Identify which cell holds the provided text, then report its [x, y] central coordinate. 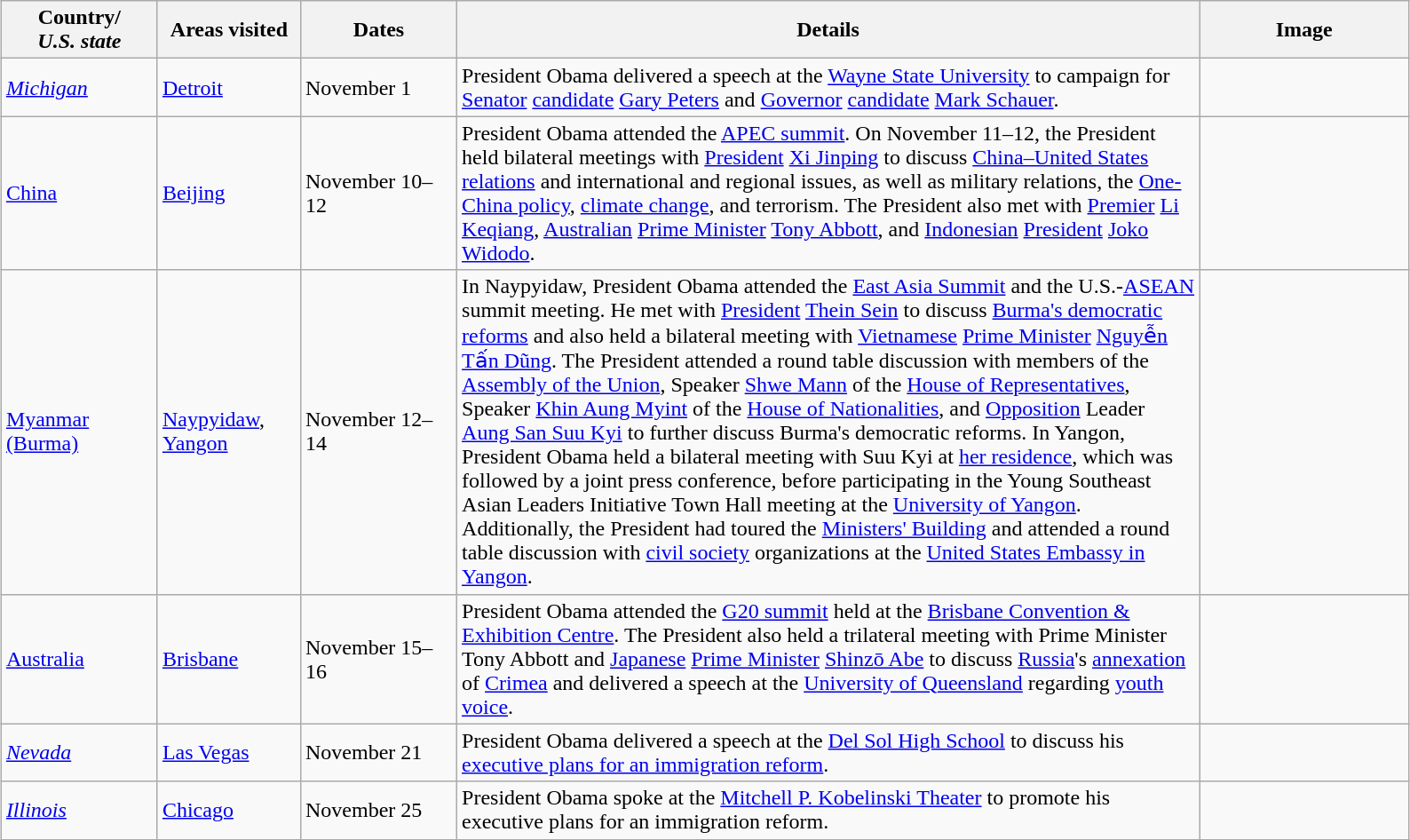
Chicago [229, 810]
China [79, 194]
Detroit [229, 87]
Australia [79, 659]
Myanmar (Burma) [79, 432]
November 10–12 [378, 194]
Brisbane [229, 659]
November 15–16 [378, 659]
Details [828, 30]
Dates [378, 30]
Las Vegas [229, 753]
President Obama delivered a speech at the Del Sol High School to discuss his executive plans for an immigration reform. [828, 753]
Country/U.S. state [79, 30]
November 25 [378, 810]
November 21 [378, 753]
President Obama delivered a speech at the Wayne State University to campaign for Senator candidate Gary Peters and Governor candidate Mark Schauer. [828, 87]
November 12–14 [378, 432]
Nevada [79, 753]
Beijing [229, 194]
President Obama spoke at the Mitchell P. Kobelinski Theater to promote his executive plans for an immigration reform. [828, 810]
Illinois [79, 810]
Naypyidaw,Yangon [229, 432]
Areas visited [229, 30]
Image [1304, 30]
Michigan [79, 87]
November 1 [378, 87]
